Capture the cell that displays the provided text and extract its [x, y] central coordinate. 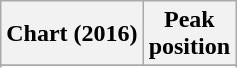
Peak position [189, 34]
Chart (2016) [72, 34]
